Output the (x, y) coordinate of the center of the cell containing the given text.  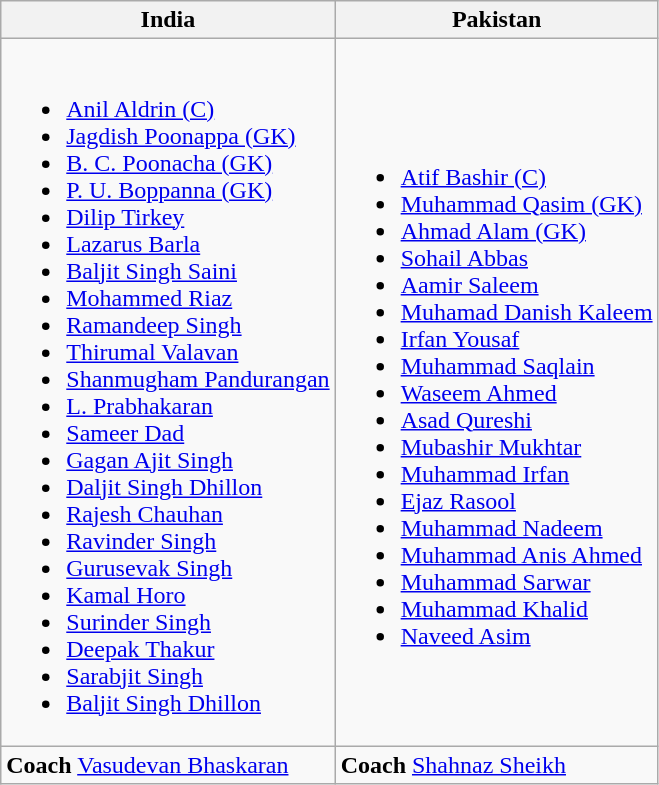
Coach Vasudevan Bhaskaran (168, 765)
Coach Shahnaz Sheikh (496, 765)
Pakistan (496, 20)
India (168, 20)
